Locate the cell with the specified text and output its (x, y) center coordinate. 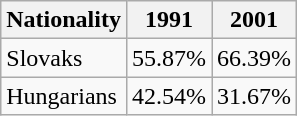
55.87% (168, 58)
1991 (168, 20)
Hungarians (64, 96)
2001 (254, 20)
31.67% (254, 96)
42.54% (168, 96)
66.39% (254, 58)
Slovaks (64, 58)
Nationality (64, 20)
